Find where the given text appears and provide that cell's center as (X, Y) coordinate. 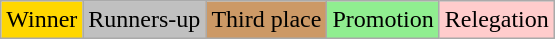
Winner (42, 20)
Third place (266, 20)
Relegation (496, 20)
Runners-up (144, 20)
Promotion (383, 20)
